Locate the cell with the specified text and output its (X, Y) center coordinate. 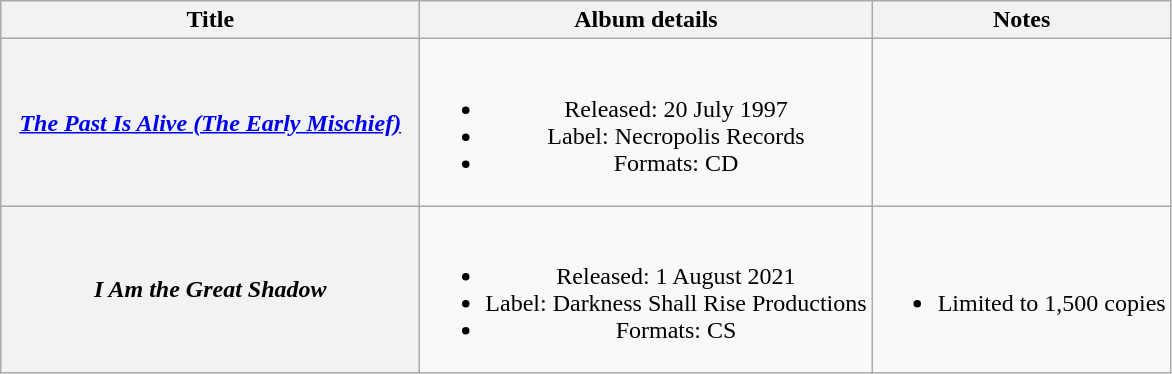
Album details (646, 20)
I Am the Great Shadow (210, 290)
Notes (1022, 20)
Title (210, 20)
The Past Is Alive (The Early Mischief) (210, 122)
Released: 20 July 1997Label: Necropolis RecordsFormats: CD (646, 122)
Limited to 1,500 copies (1022, 290)
Released: 1 August 2021Label: Darkness Shall Rise ProductionsFormats: CS (646, 290)
